Locate the cell with the specified text and output its [x, y] center coordinate. 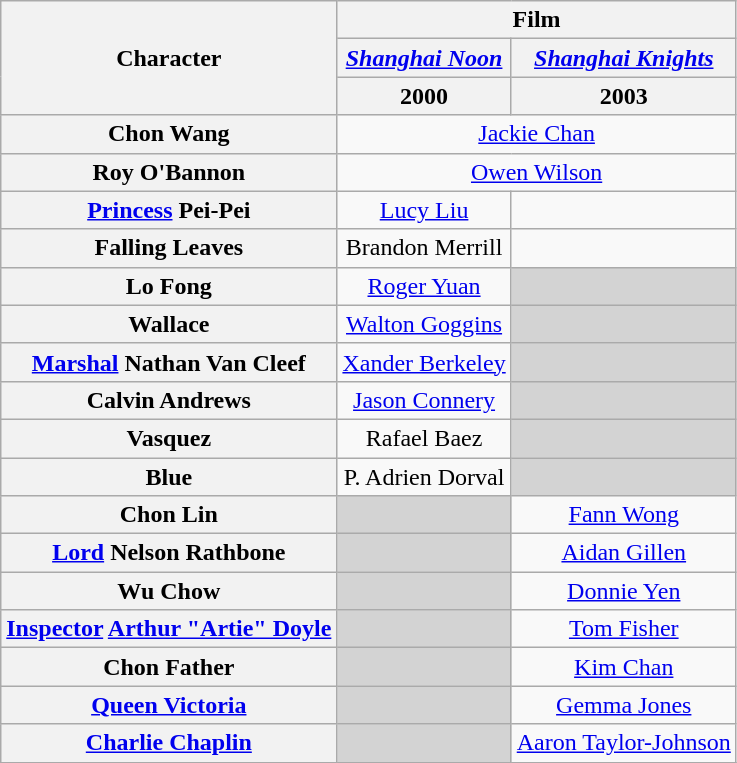
Kim Chan [624, 667]
Shanghai Knights [624, 58]
Lord Nelson Rathbone [169, 553]
Xander Berkeley [424, 362]
Charlie Chaplin [169, 743]
Roger Yuan [424, 286]
Donnie Yen [624, 591]
Inspector Arthur "Artie" Doyle [169, 629]
Calvin Andrews [169, 400]
Vasquez [169, 438]
Walton Goggins [424, 324]
Blue [169, 477]
Owen Wilson [536, 172]
Marshal Nathan Van Cleef [169, 362]
Jason Connery [424, 400]
Brandon Merrill [424, 248]
Lucy Liu [424, 210]
Falling Leaves [169, 248]
Tom Fisher [624, 629]
Queen Victoria [169, 705]
Wu Chow [169, 591]
Fann Wong [624, 515]
P. Adrien Dorval [424, 477]
Princess Pei-Pei [169, 210]
Rafael Baez [424, 438]
Shanghai Noon [424, 58]
Roy O'Bannon [169, 172]
Chon Father [169, 667]
Lo Fong [169, 286]
Aaron Taylor-Johnson [624, 743]
2003 [624, 96]
2000 [424, 96]
Chon Lin [169, 515]
Jackie Chan [536, 134]
Film [536, 20]
Gemma Jones [624, 705]
Aidan Gillen [624, 553]
Wallace [169, 324]
Chon Wang [169, 134]
Character [169, 58]
